Find where the given text appears and provide that cell's center as [x, y] coordinate. 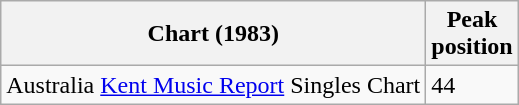
Peakposition [472, 34]
Chart (1983) [214, 34]
44 [472, 85]
Australia Kent Music Report Singles Chart [214, 85]
